Return the [x, y] coordinate for the center point of the cell that contains the specified text.  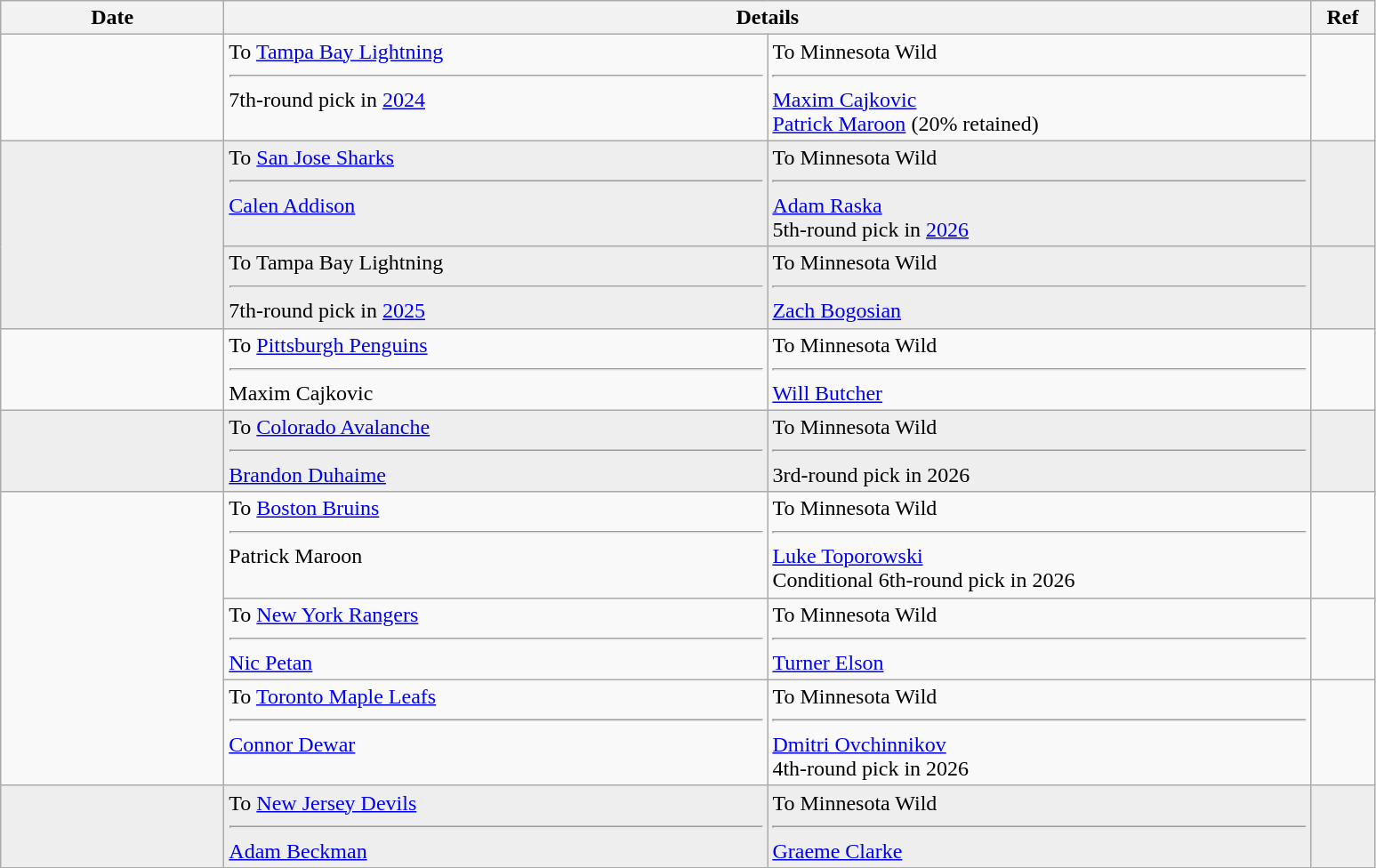
To Pittsburgh PenguinsMaxim Cajkovic [496, 369]
To New York RangersNic Petan [496, 639]
To Minnesota Wild3rd-round pick in 2026 [1039, 451]
Ref [1343, 18]
To Toronto Maple LeafsConnor Dewar [496, 733]
To Boston BruinsPatrick Maroon [496, 544]
To Minnesota WildAdam Raska5th-round pick in 2026 [1039, 194]
To Colorado AvalancheBrandon Duhaime [496, 451]
To Minnesota WildZach Bogosian [1039, 287]
To Minnesota WildTurner Elson [1039, 639]
To Minnesota WildWill Butcher [1039, 369]
To Tampa Bay Lightning7th-round pick in 2025 [496, 287]
Date [112, 18]
To Minnesota WildMaxim CajkovicPatrick Maroon (20% retained) [1039, 87]
To Minnesota WildDmitri Ovchinnikov4th-round pick in 2026 [1039, 733]
To Minnesota WildGraeme Clarke [1039, 826]
To Tampa Bay Lightning7th-round pick in 2024 [496, 87]
To San Jose SharksCalen Addison [496, 194]
Details [768, 18]
To New Jersey DevilsAdam Beckman [496, 826]
To Minnesota WildLuke ToporowskiConditional 6th-round pick in 2026 [1039, 544]
